Return the [x, y] coordinate for the center point of the cell that contains the specified text.  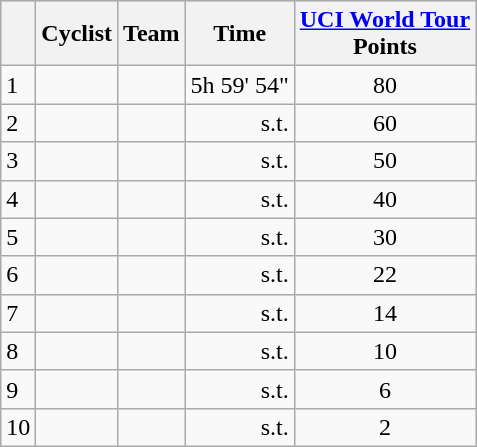
UCI World TourPoints [384, 34]
30 [384, 237]
Time [240, 34]
50 [384, 161]
80 [384, 85]
40 [384, 199]
3 [18, 161]
7 [18, 313]
9 [18, 389]
14 [384, 313]
1 [18, 85]
5h 59' 54" [240, 85]
5 [18, 237]
60 [384, 123]
22 [384, 275]
Cyclist [77, 34]
Team [152, 34]
8 [18, 351]
4 [18, 199]
